Return the [X, Y] coordinate for the center point of the cell that contains the specified text.  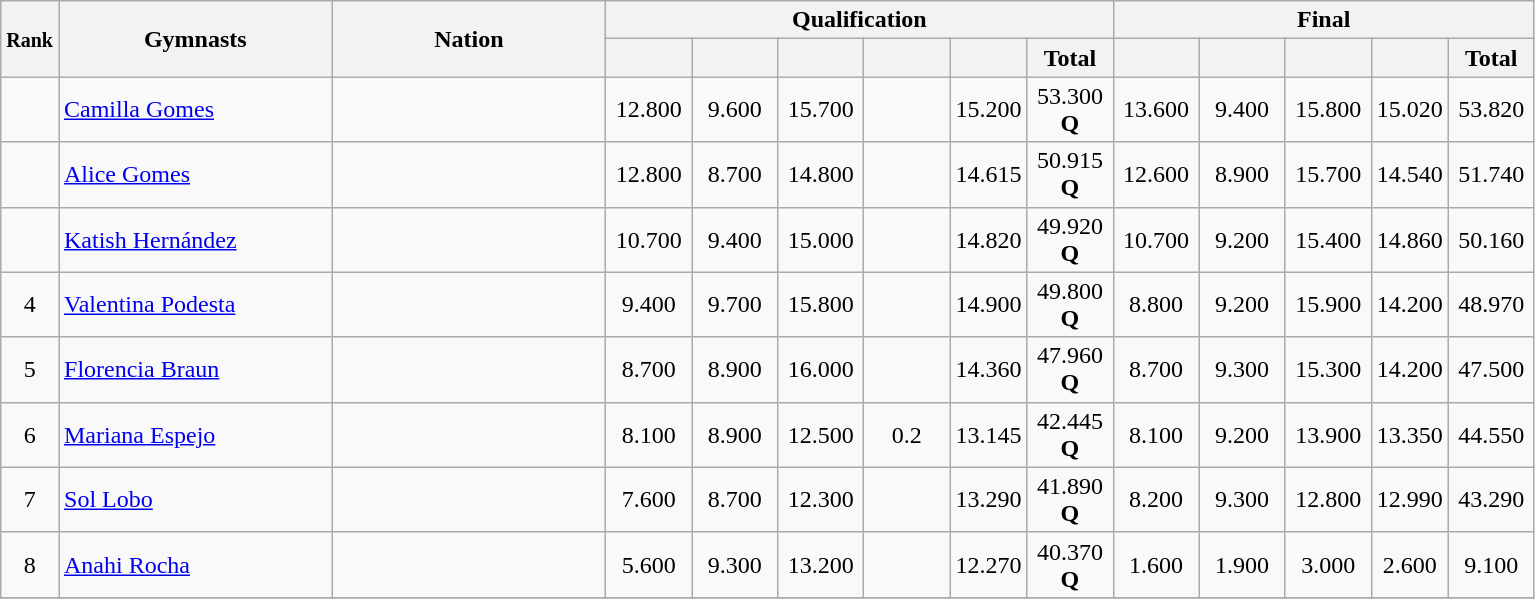
Valentina Podesta [195, 304]
8.200 [1156, 500]
14.540 [1410, 174]
Mariana Espejo [195, 434]
49.920 Q [1070, 240]
3.000 [1328, 564]
15.000 [821, 240]
Final [1324, 20]
47.960 Q [1070, 370]
13.145 [988, 434]
7 [30, 500]
12.270 [988, 564]
50.160 [1491, 240]
42.445 Q [1070, 434]
8 [30, 564]
12.600 [1156, 174]
2.600 [1410, 564]
Qualification [860, 20]
50.915 Q [1070, 174]
8.800 [1156, 304]
Florencia Braun [195, 370]
14.820 [988, 240]
0.2 [907, 434]
48.970 [1491, 304]
5 [30, 370]
15.400 [1328, 240]
15.200 [988, 110]
13.200 [821, 564]
53.820 [1491, 110]
13.600 [1156, 110]
12.300 [821, 500]
7.600 [649, 500]
Gymnasts [195, 39]
13.290 [988, 500]
Katish Hernández [195, 240]
14.860 [1410, 240]
14.360 [988, 370]
4 [30, 304]
5.600 [649, 564]
13.900 [1328, 434]
Camilla Gomes [195, 110]
49.800 Q [1070, 304]
14.900 [988, 304]
15.900 [1328, 304]
40.370 Q [1070, 564]
1.900 [1242, 564]
9.700 [735, 304]
6 [30, 434]
Alice Gomes [195, 174]
47.500 [1491, 370]
51.740 [1491, 174]
Sol Lobo [195, 500]
44.550 [1491, 434]
15.020 [1410, 110]
Anahi Rocha [195, 564]
Nation [469, 39]
9.100 [1491, 564]
15.300 [1328, 370]
9.600 [735, 110]
53.300 Q [1070, 110]
1.600 [1156, 564]
13.350 [1410, 434]
41.890 Q [1070, 500]
12.990 [1410, 500]
43.290 [1491, 500]
Rank [30, 39]
12.500 [821, 434]
16.000 [821, 370]
14.800 [821, 174]
14.615 [988, 174]
